Return the (x, y) coordinate for the center point of the cell that contains the specified text.  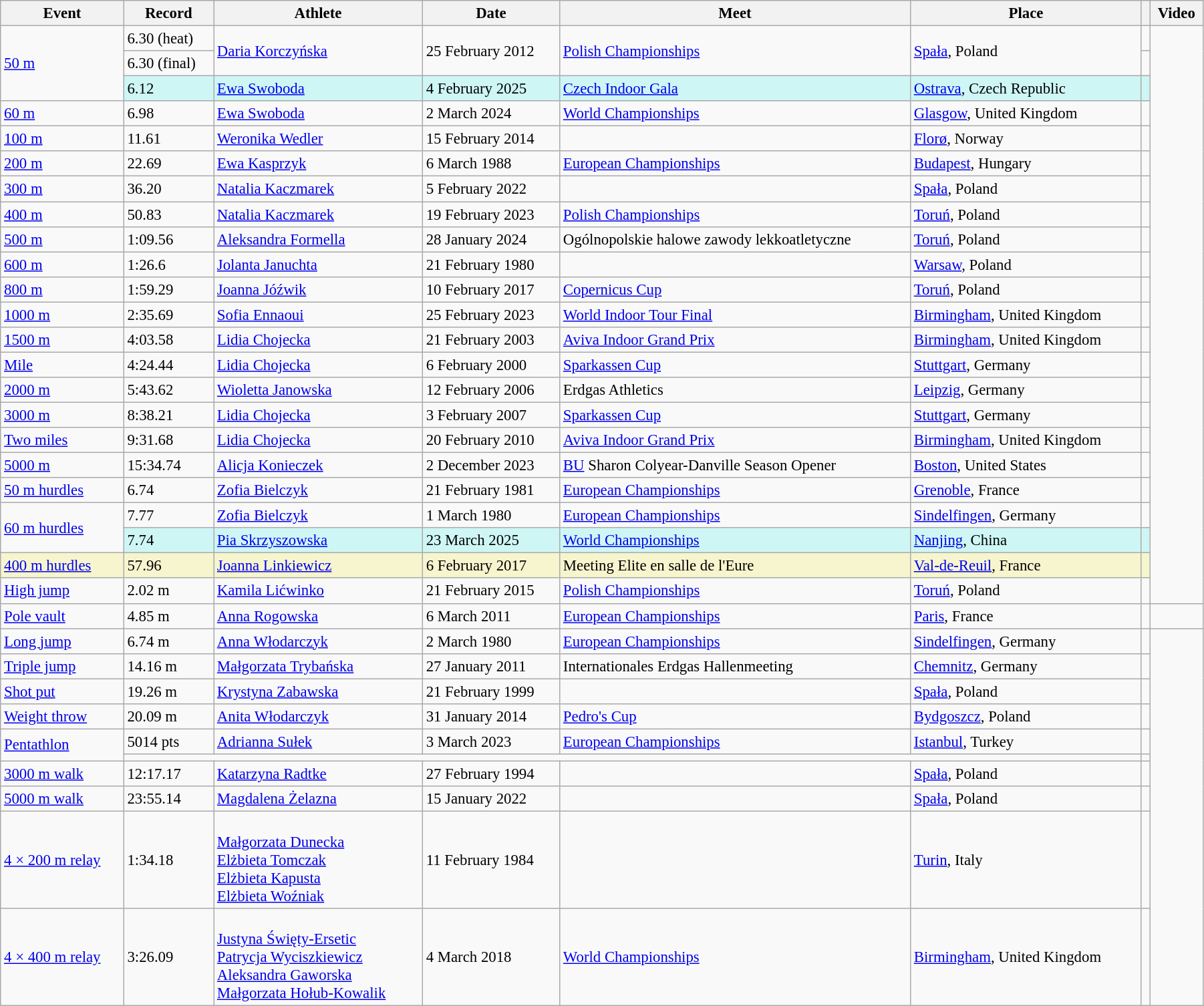
Meet (735, 13)
Leipzig, Germany (1026, 390)
2000 m (62, 390)
Małgorzata DuneckaElżbieta TomczakElżbieta KapustaElżbieta Woźniak (318, 860)
50 m hurdles (62, 490)
Internationales Erdgas Hallenmeeting (735, 666)
Turin, Italy (1026, 860)
6.98 (168, 114)
High jump (62, 591)
Paris, France (1026, 616)
1000 m (62, 315)
7.77 (168, 516)
50 m (62, 64)
7.74 (168, 540)
5 February 2022 (490, 189)
1500 m (62, 340)
500 m (62, 239)
3000 m (62, 415)
Shot put (62, 691)
14.16 m (168, 666)
Anita Włodarczyk (318, 717)
Małgorzata Trybańska (318, 666)
4 × 200 m relay (62, 860)
Budapest, Hungary (1026, 164)
Warsaw, Poland (1026, 265)
Krystyna Zabawska (318, 691)
11 February 1984 (490, 860)
6 March 1988 (490, 164)
5014 pts (168, 741)
1 March 1980 (490, 516)
4 March 2018 (490, 957)
Copernicus Cup (735, 289)
6.74 (168, 490)
2.02 m (168, 591)
Bydgoszcz, Poland (1026, 717)
Val-de-Reuil, France (1026, 566)
Wioletta Janowska (318, 390)
Place (1026, 13)
21 February 1999 (490, 691)
27 January 2011 (490, 666)
600 m (62, 265)
Weight throw (62, 717)
19.26 m (168, 691)
Pole vault (62, 616)
3:26.09 (168, 957)
200 m (62, 164)
4 × 400 m relay (62, 957)
Ostrava, Czech Republic (1026, 89)
Grenoble, France (1026, 490)
1:34.18 (168, 860)
27 February 1994 (490, 774)
50.83 (168, 214)
3000 m walk (62, 774)
4:24.44 (168, 365)
Meeting Elite en salle de l'Eure (735, 566)
Anna Rogowska (318, 616)
6.74 m (168, 641)
21 February 1981 (490, 490)
20 February 2010 (490, 440)
Two miles (62, 440)
23 March 2025 (490, 540)
23:55.14 (168, 799)
36.20 (168, 189)
Mile (62, 365)
400 m hurdles (62, 566)
1:26.6 (168, 265)
Erdgas Athletics (735, 390)
Pentathlon (62, 745)
Katarzyna Radtke (318, 774)
12:17.17 (168, 774)
Czech Indoor Gala (735, 89)
19 February 2023 (490, 214)
Weronika Wedler (318, 139)
Event (62, 13)
Date (490, 13)
Chemnitz, Germany (1026, 666)
Justyna Święty-ErseticPatrycja WyciszkiewiczAleksandra GaworskaMałgorzata Hołub-Kowalik (318, 957)
10 February 2017 (490, 289)
5000 m walk (62, 799)
11.61 (168, 139)
6 February 2017 (490, 566)
25 February 2023 (490, 315)
Record (168, 13)
BU Sharon Colyear-Danville Season Opener (735, 466)
28 January 2024 (490, 239)
60 m hurdles (62, 528)
Athlete (318, 13)
3 March 2023 (490, 741)
6.30 (heat) (168, 39)
4 February 2025 (490, 89)
Nanjing, China (1026, 540)
Joanna Jóźwik (318, 289)
4:03.58 (168, 340)
Magdalena Żelazna (318, 799)
400 m (62, 214)
22.69 (168, 164)
800 m (62, 289)
15:34.74 (168, 466)
Sofia Ennaoui (318, 315)
Triple jump (62, 666)
Daria Korczyńska (318, 51)
21 February 2015 (490, 591)
World Indoor Tour Final (735, 315)
6 February 2000 (490, 365)
6.12 (168, 89)
Anna Włodarczyk (318, 641)
Kamila Lićwinko (318, 591)
21 February 1980 (490, 265)
6.30 (final) (168, 63)
Ogólnopolskie halowe zawody lekkoatletyczne (735, 239)
Long jump (62, 641)
2:35.69 (168, 315)
Pedro's Cup (735, 717)
1:59.29 (168, 289)
4.85 m (168, 616)
1:09.56 (168, 239)
Boston, United States (1026, 466)
Glasgow, United Kingdom (1026, 114)
Joanna Linkiewicz (318, 566)
6 March 2011 (490, 616)
21 February 2003 (490, 340)
15 January 2022 (490, 799)
Aleksandra Formella (318, 239)
2 December 2023 (490, 466)
Ewa Kasprzyk (318, 164)
31 January 2014 (490, 717)
57.96 (168, 566)
5:43.62 (168, 390)
2 March 2024 (490, 114)
Istanbul, Turkey (1026, 741)
Adrianna Sułek (318, 741)
60 m (62, 114)
9:31.68 (168, 440)
8:38.21 (168, 415)
25 February 2012 (490, 51)
Florø, Norway (1026, 139)
15 February 2014 (490, 139)
5000 m (62, 466)
2 March 1980 (490, 641)
3 February 2007 (490, 415)
Video (1176, 13)
20.09 m (168, 717)
Alicja Konieczek (318, 466)
100 m (62, 139)
300 m (62, 189)
Jolanta Januchta (318, 265)
12 February 2006 (490, 390)
Pia Skrzyszowska (318, 540)
